Pinpoint the cell where the given text exists, returning its (x, y) midpoint coordinate. 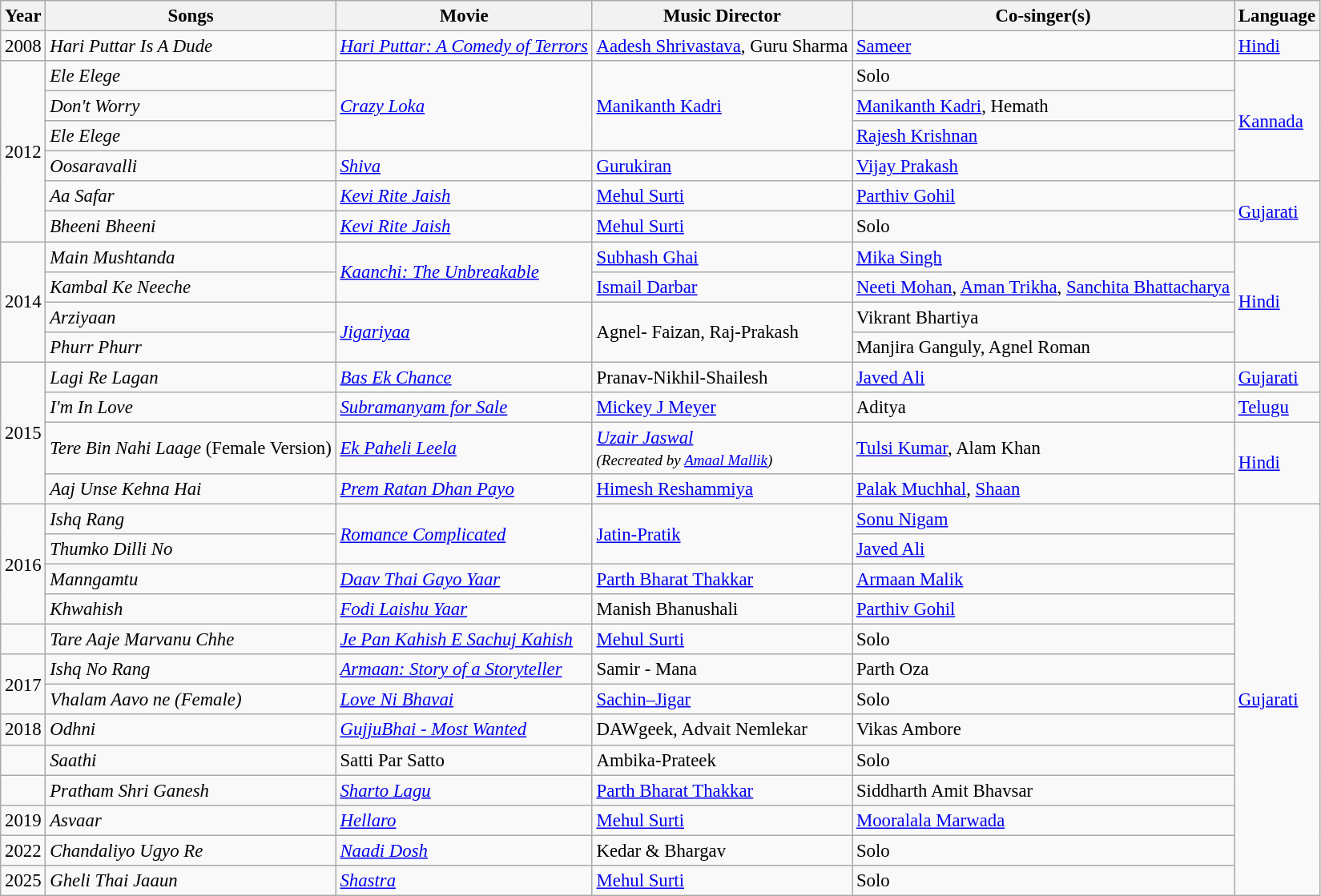
Khwahish (191, 609)
Sharto Lagu (464, 790)
2008 (23, 46)
Thumko Dilli No (191, 549)
Hari Puttar Is A Dude (191, 46)
Asvaar (191, 820)
Vhalam Aavo ne (Female) (191, 700)
Gheli Thai Jaaun (191, 881)
Vikrant Bhartiya (1043, 317)
Shastra (464, 881)
Armaan: Story of a Storyteller (464, 669)
Mika Singh (1043, 257)
Je Pan Kahish E Sachuj Kahish (464, 640)
Naadi Dosh (464, 850)
Daav Thai Gayo Yaar (464, 580)
Manikanth Kadri, Hemath (1043, 106)
2019 (23, 820)
Aaj Unse Kehna Hai (191, 489)
Kedar & Bhargav (722, 850)
Rajesh Krishnan (1043, 136)
2014 (23, 302)
2012 (23, 151)
Vikas Ambore (1043, 730)
Satti Par Satto (464, 760)
Subramanyam for Sale (464, 408)
2022 (23, 850)
2025 (23, 881)
Bheeni Bheeni (191, 227)
2018 (23, 730)
Phurr Phurr (191, 347)
Hellaro (464, 820)
Don't Worry (191, 106)
Co-singer(s) (1043, 16)
Himesh Reshammiya (722, 489)
Vijay Prakash (1043, 167)
Agnel- Faizan, Raj-Prakash (722, 331)
Manngamtu (191, 580)
Manjira Ganguly, Agnel Roman (1043, 347)
Odhni (191, 730)
Manish Bhanushali (722, 609)
Ambika-Prateek (722, 760)
Ek Paheli Leela (464, 448)
Songs (191, 16)
DAWgeek, Advait Nemlekar (722, 730)
Palak Muchhal, Shaan (1043, 489)
2015 (23, 432)
Telugu (1277, 408)
Neeti Mohan, Aman Trikha, Sanchita Bhattacharya (1043, 287)
Hari Puttar: A Comedy of Terrors (464, 46)
Sonu Nigam (1043, 519)
Jatin-Pratik (722, 533)
Pratham Shri Ganesh (191, 790)
Language (1277, 16)
Movie (464, 16)
2017 (23, 684)
Lagi Re Lagan (191, 377)
Bas Ek Chance (464, 377)
Samir - Mana (722, 669)
Year (23, 16)
Shiva (464, 167)
Main Mushtanda (191, 257)
GujjuBhai - Most Wanted (464, 730)
Prem Ratan Dhan Payo (464, 489)
Mooralala Marwada (1043, 820)
Romance Complicated (464, 533)
Gurukiran (722, 167)
Aadesh Shrivastava, Guru Sharma (722, 46)
Fodi Laishu Yaar (464, 609)
Siddharth Amit Bhavsar (1043, 790)
Chandaliyo Ugyo Re (191, 850)
Ishq Rang (191, 519)
Arziyaan (191, 317)
Sachin–Jigar (722, 700)
Crazy Loka (464, 106)
Aditya (1043, 408)
Parth Oza (1043, 669)
Manikanth Kadri (722, 106)
Uzair Jaswal(Recreated by Amaal Mallik) (722, 448)
Subhash Ghai (722, 257)
Saathi (191, 760)
Pranav-Nikhil-Shailesh (722, 377)
Love Ni Bhavai (464, 700)
Kaanchi: The Unbreakable (464, 272)
Tare Aaje Marvanu Chhe (191, 640)
Mickey J Meyer (722, 408)
Jigariyaa (464, 331)
Kambal Ke Neeche (191, 287)
Kannada (1277, 121)
Music Director (722, 16)
I'm In Love (191, 408)
Armaan Malik (1043, 580)
Ishq No Rang (191, 669)
Sameer (1043, 46)
Tulsi Kumar, Alam Khan (1043, 448)
Tere Bin Nahi Laage (Female Version) (191, 448)
Aa Safar (191, 196)
Oosaravalli (191, 167)
Ismail Darbar (722, 287)
2016 (23, 564)
